Provide the (x, y) coordinate of the cell's center where the given text is located.  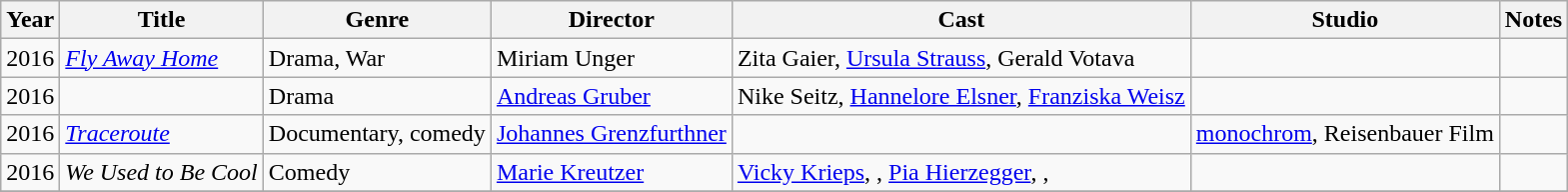
Notes (1533, 20)
Cast (961, 20)
Director (612, 20)
We Used to Be Cool (162, 172)
Traceroute (162, 134)
Andreas Gruber (612, 96)
Documentary, comedy (377, 134)
Drama (377, 96)
Genre (377, 20)
Studio (1345, 20)
Marie Kreutzer (612, 172)
Vicky Krieps, , Pia Hierzegger, , (961, 172)
Drama, War (377, 58)
Title (162, 20)
monochrom, Reisenbauer Film (1345, 134)
Year (30, 20)
Johannes Grenzfurthner (612, 134)
Miriam Unger (612, 58)
Nike Seitz, Hannelore Elsner, Franziska Weisz (961, 96)
Zita Gaier, Ursula Strauss, Gerald Votava (961, 58)
Comedy (377, 172)
Fly Away Home (162, 58)
